Locate the cell with the specified text and output its [X, Y] center coordinate. 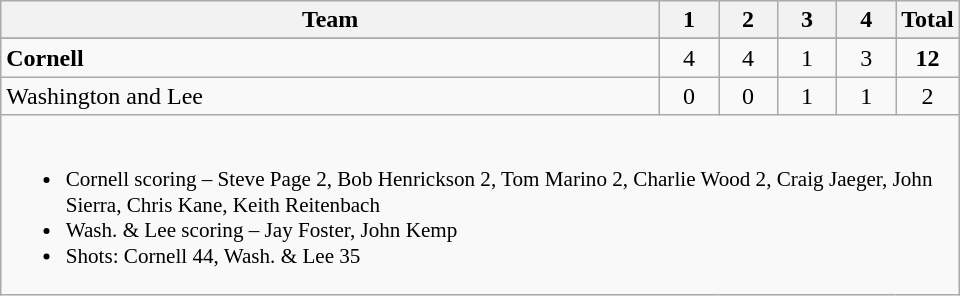
Washington and Lee [330, 96]
Total [928, 20]
12 [928, 58]
Cornell [330, 58]
Team [330, 20]
